Determine the (x, y) coordinate at the center of the cell enclosing the given text.  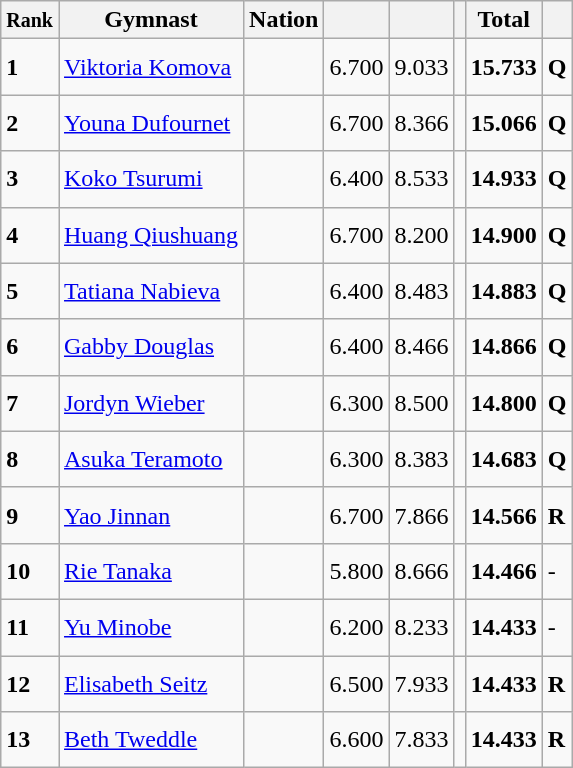
8.366 (422, 123)
Yao Jinnan (150, 515)
6.500 (356, 684)
14.800 (504, 403)
15.733 (504, 67)
8.533 (422, 179)
Viktoria Komova (150, 67)
8 (30, 459)
13 (30, 740)
6 (30, 347)
12 (30, 684)
14.566 (504, 515)
8.383 (422, 459)
6.600 (356, 740)
4 (30, 235)
7.933 (422, 684)
11 (30, 627)
Gabby Douglas (150, 347)
Beth Tweddle (150, 740)
15.066 (504, 123)
10 (30, 571)
Total (504, 20)
Youna Dufournet (150, 123)
Jordyn Wieber (150, 403)
Huang Qiushuang (150, 235)
14.900 (504, 235)
8.666 (422, 571)
8.200 (422, 235)
7.833 (422, 740)
14.466 (504, 571)
Yu Minobe (150, 627)
Nation (284, 20)
Asuka Teramoto (150, 459)
1 (30, 67)
9.033 (422, 67)
7.866 (422, 515)
Gymnast (150, 20)
14.933 (504, 179)
8.233 (422, 627)
6.200 (356, 627)
Tatiana Nabieva (150, 291)
Elisabeth Seitz (150, 684)
9 (30, 515)
7 (30, 403)
3 (30, 179)
5.800 (356, 571)
14.683 (504, 459)
8.466 (422, 347)
5 (30, 291)
14.883 (504, 291)
8.500 (422, 403)
Koko Tsurumi (150, 179)
Rank (30, 20)
8.483 (422, 291)
2 (30, 123)
14.866 (504, 347)
Rie Tanaka (150, 571)
